Locate the cell with the specified text and output its [X, Y] center coordinate. 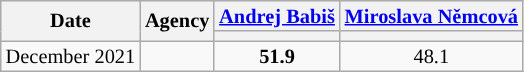
Miroslava Němcová [432, 16]
Andrej Babiš [276, 16]
51.9 [276, 56]
Agency [177, 20]
Date [70, 20]
December 2021 [70, 56]
48.1 [432, 56]
